Pinpoint the cell where the given text exists, returning its (x, y) midpoint coordinate. 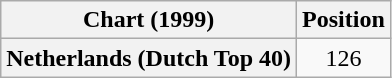
Position (344, 20)
Netherlands (Dutch Top 40) (149, 58)
Chart (1999) (149, 20)
126 (344, 58)
